Extract the (x, y) coordinate from the center of the cell holding the provided text.  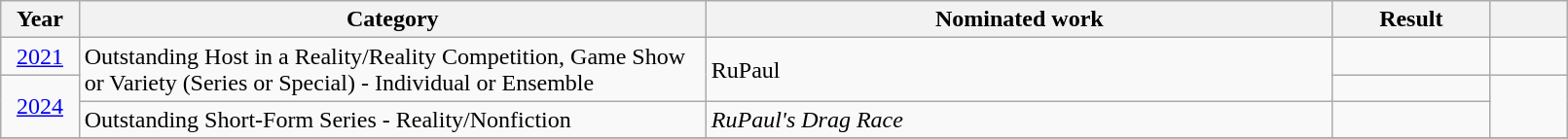
RuPaul's Drag Race (1019, 120)
RuPaul (1019, 70)
Result (1411, 19)
Year (40, 19)
Category (392, 19)
Nominated work (1019, 19)
2024 (40, 107)
Outstanding Short-Form Series - Reality/Nonfiction (392, 120)
Outstanding Host in a Reality/Reality Competition, Game Show or Variety (Series or Special) - Individual or Ensemble (392, 70)
2021 (40, 56)
